Locate the cell with the specified text and output its [X, Y] center coordinate. 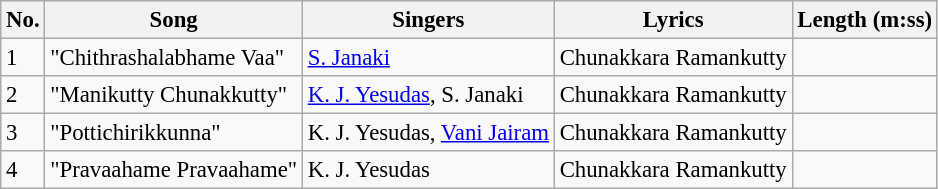
Lyrics [673, 20]
"Manikutty Chunakkutty" [174, 95]
Singers [428, 20]
Length (m:ss) [864, 20]
K. J. Yesudas [428, 170]
2 [23, 95]
S. Janaki [428, 58]
Song [174, 20]
K. J. Yesudas, S. Janaki [428, 95]
1 [23, 58]
"Pravaahame Pravaahame" [174, 170]
No. [23, 20]
"Pottichirikkunna" [174, 133]
K. J. Yesudas, Vani Jairam [428, 133]
3 [23, 133]
"Chithrashalabhame Vaa" [174, 58]
4 [23, 170]
